For the text-containing cell, return its midpoint in [X, Y] coordinate format. 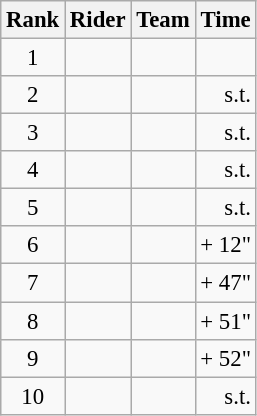
+ 47" [226, 283]
Rank [33, 20]
9 [33, 358]
10 [33, 396]
2 [33, 95]
3 [33, 133]
Team [163, 20]
+ 12" [226, 245]
+ 51" [226, 321]
5 [33, 208]
+ 52" [226, 358]
Time [226, 20]
Rider [98, 20]
4 [33, 170]
8 [33, 321]
1 [33, 58]
7 [33, 283]
6 [33, 245]
